Capture the cell that displays the provided text and extract its (X, Y) central coordinate. 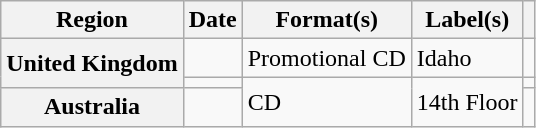
Date (212, 20)
Region (92, 20)
CD (326, 102)
Promotional CD (326, 58)
14th Floor (467, 102)
Label(s) (467, 20)
Idaho (467, 58)
United Kingdom (92, 64)
Format(s) (326, 20)
Australia (92, 107)
